Return the (X, Y) coordinate for the center point of the cell that contains the specified text.  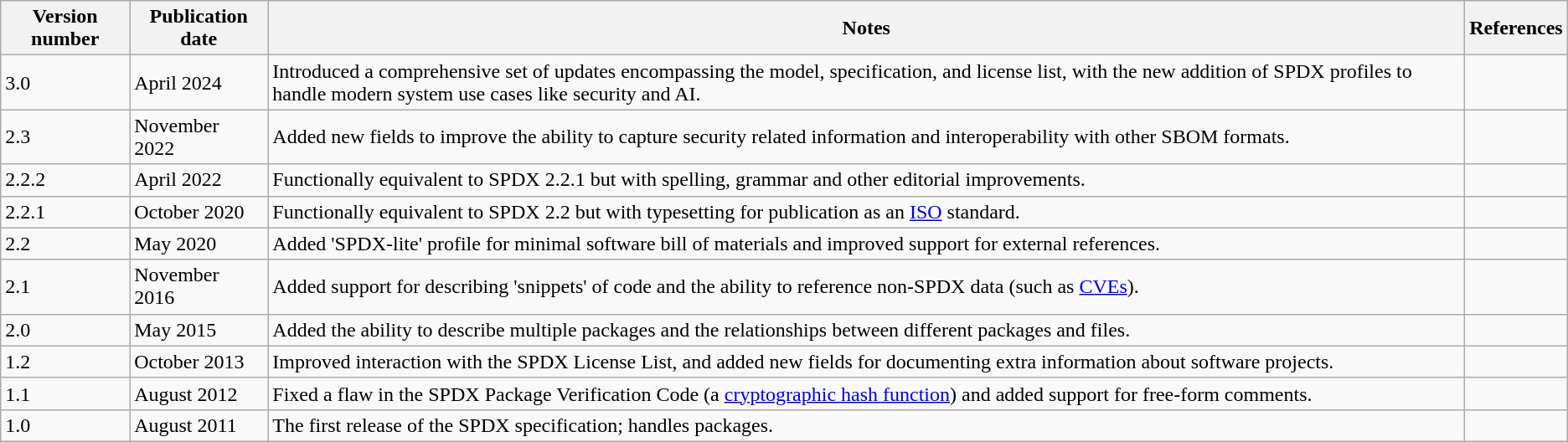
2.0 (65, 330)
October 2020 (199, 212)
Added 'SPDX-lite' profile for minimal software bill of materials and improved support for external references. (866, 244)
Publication date (199, 28)
3.0 (65, 82)
August 2012 (199, 393)
The first release of the SPDX specification; handles packages. (866, 425)
October 2013 (199, 362)
1.0 (65, 425)
Improved interaction with the SPDX License List, and added new fields for documenting extra information about software projects. (866, 362)
November 2022 (199, 137)
April 2024 (199, 82)
May 2015 (199, 330)
April 2022 (199, 180)
Added support for describing 'snippets' of code and the ability to reference non-SPDX data (such as CVEs). (866, 286)
Added new fields to improve the ability to capture security related information and interoperability with other SBOM formats. (866, 137)
2.2.2 (65, 180)
References (1516, 28)
August 2011 (199, 425)
Notes (866, 28)
November 2016 (199, 286)
2.2.1 (65, 212)
May 2020 (199, 244)
Functionally equivalent to SPDX 2.2.1 but with spelling, grammar and other editorial improvements. (866, 180)
2.3 (65, 137)
Added the ability to describe multiple packages and the relationships between different packages and files. (866, 330)
2.2 (65, 244)
Fixed a flaw in the SPDX Package Verification Code (a cryptographic hash function) and added support for free-form comments. (866, 393)
1.2 (65, 362)
Version number (65, 28)
2.1 (65, 286)
1.1 (65, 393)
Functionally equivalent to SPDX 2.2 but with typesetting for publication as an ISO standard. (866, 212)
